Determine the (X, Y) coordinate at the center of the cell enclosing the given text.  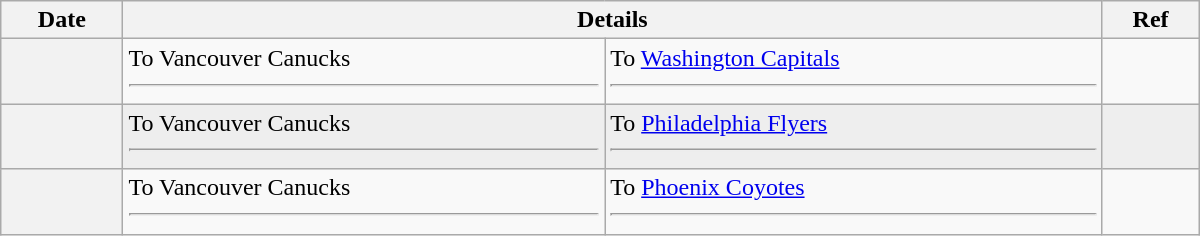
Ref (1150, 20)
To Washington Capitals (854, 72)
Date (62, 20)
To Phoenix Coyotes (854, 202)
Details (612, 20)
To Philadelphia Flyers (854, 136)
